From the cell containing the given text, extract its center point as (x, y) coordinate. 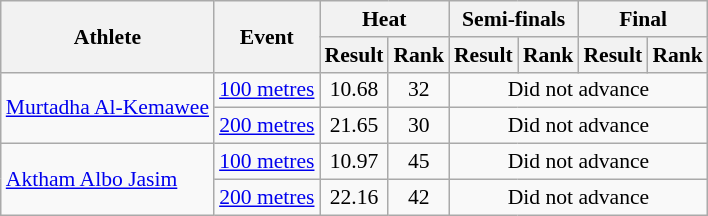
22.16 (354, 197)
Event (266, 36)
Semi-finals (514, 19)
10.97 (354, 162)
Athlete (108, 36)
Heat (384, 19)
10.68 (354, 90)
Aktham Albo Jasim (108, 180)
21.65 (354, 126)
45 (418, 162)
30 (418, 126)
32 (418, 90)
Murtadha Al-Kemawee (108, 108)
42 (418, 197)
Final (642, 19)
